Pinpoint the cell where the given text exists, returning its [X, Y] midpoint coordinate. 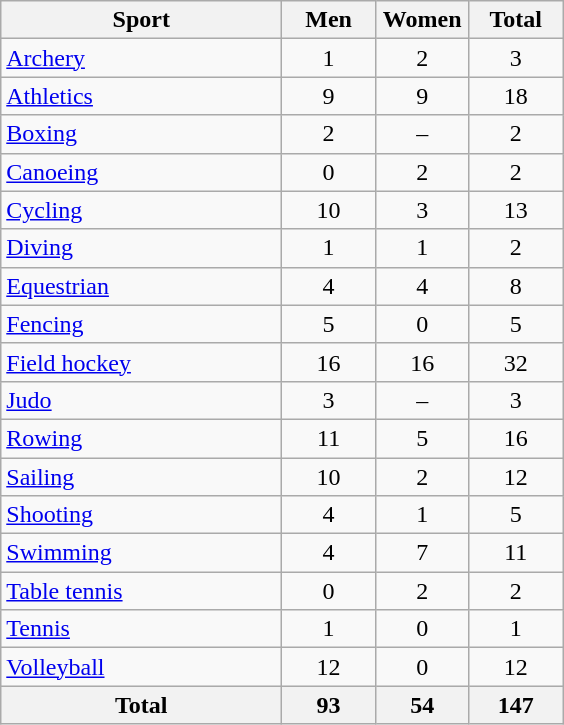
Table tennis [142, 591]
Rowing [142, 438]
Sailing [142, 477]
Archery [142, 58]
Volleyball [142, 667]
Boxing [142, 134]
8 [516, 286]
147 [516, 705]
18 [516, 96]
Sport [142, 20]
Diving [142, 248]
Fencing [142, 324]
54 [422, 705]
Canoeing [142, 172]
93 [329, 705]
Women [422, 20]
Cycling [142, 210]
Equestrian [142, 286]
Field hockey [142, 362]
Shooting [142, 515]
Swimming [142, 553]
Judo [142, 400]
Tennis [142, 629]
Men [329, 20]
13 [516, 210]
Athletics [142, 96]
32 [516, 362]
7 [422, 553]
